From the cell containing the given text, extract its center point as (x, y) coordinate. 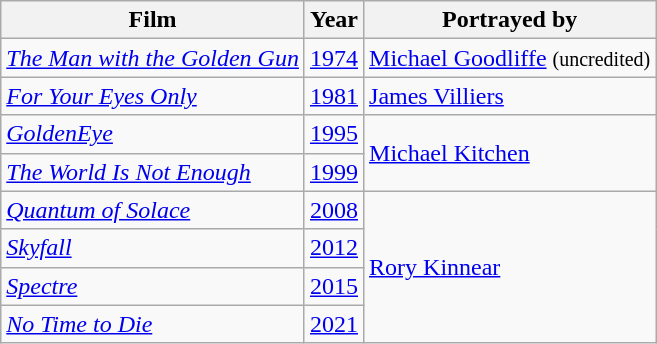
1999 (334, 172)
The World Is Not Enough (153, 172)
No Time to Die (153, 324)
Film (153, 20)
Year (334, 20)
Rory Kinnear (510, 267)
1974 (334, 58)
James Villiers (510, 96)
Michael Goodliffe (uncredited) (510, 58)
Michael Kitchen (510, 153)
Skyfall (153, 248)
Quantum of Solace (153, 210)
GoldenEye (153, 134)
1995 (334, 134)
Spectre (153, 286)
2021 (334, 324)
For Your Eyes Only (153, 96)
2012 (334, 248)
Portrayed by (510, 20)
2008 (334, 210)
The Man with the Golden Gun (153, 58)
2015 (334, 286)
1981 (334, 96)
